Output the [x, y] coordinate of the center of the cell containing the given text.  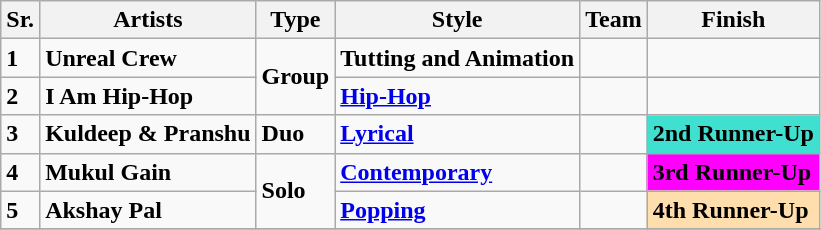
Duo [296, 134]
Type [296, 20]
Artists [148, 20]
Finish [733, 20]
Hip-Hop [458, 96]
Solo [296, 191]
Tutting and Animation [458, 58]
Kuldeep & Pranshu [148, 134]
Akshay Pal [148, 210]
Sr. [20, 20]
I Am Hip-Hop [148, 96]
1 [20, 58]
Contemporary [458, 172]
2 [20, 96]
Lyrical [458, 134]
Group [296, 77]
Mukul Gain [148, 172]
Style [458, 20]
Popping [458, 210]
5 [20, 210]
4 [20, 172]
2nd Runner-Up [733, 134]
3 [20, 134]
Unreal Crew [148, 58]
3rd Runner-Up [733, 172]
Team [614, 20]
4th Runner-Up [733, 210]
